Provide the [x, y] coordinate of the cell's center where the given text is located.  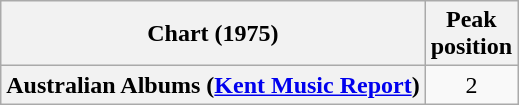
Australian Albums (Kent Music Report) [213, 85]
2 [471, 85]
Peakposition [471, 34]
Chart (1975) [213, 34]
